Capture the cell that displays the provided text and extract its [X, Y] central coordinate. 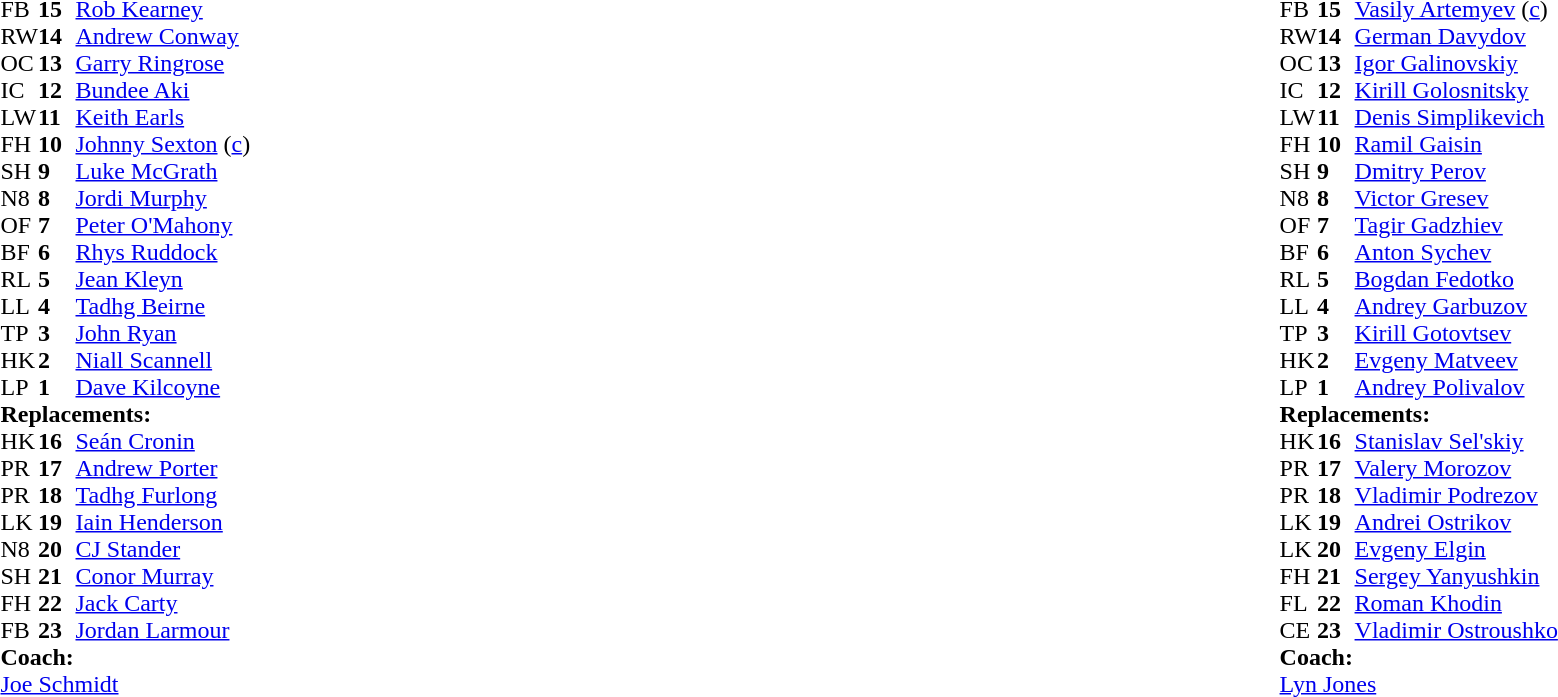
Lyn Jones [1419, 684]
Valery Morozov [1456, 468]
Evgeny Matveev [1456, 360]
Andrew Porter [164, 468]
Andrey Garbuzov [1456, 306]
Rhys Ruddock [164, 252]
FB [19, 630]
Sergey Yanyushkin [1456, 576]
German Davydov [1456, 36]
Bogdan Fedotko [1456, 280]
Tagir Gadzhiev [1456, 226]
Jack Carty [164, 604]
Dave Kilcoyne [164, 388]
FL [1299, 604]
John Ryan [164, 334]
Garry Ringrose [164, 64]
Jordan Larmour [164, 630]
Bundee Aki [164, 90]
Anton Sychev [1456, 252]
Ramil Gaisin [1456, 144]
CE [1299, 630]
Jordi Murphy [164, 198]
Denis Simplikevich [1456, 118]
Tadhg Furlong [164, 496]
Andrey Polivalov [1456, 388]
Iain Henderson [164, 522]
Niall Scannell [164, 360]
Keith Earls [164, 118]
Seán Cronin [164, 442]
Johnny Sexton (c) [164, 144]
Kirill Gotovtsev [1456, 334]
Vladimir Ostroushko [1456, 630]
Vladimir Podrezov [1456, 496]
Kirill Golosnitsky [1456, 90]
Conor Murray [164, 576]
Joe Schmidt [125, 684]
Igor Galinovskiy [1456, 64]
Tadhg Beirne [164, 306]
Roman Khodin [1456, 604]
Peter O'Mahony [164, 226]
Victor Gresev [1456, 198]
Luke McGrath [164, 172]
Evgeny Elgin [1456, 550]
Jean Kleyn [164, 280]
Stanislav Sel'skiy [1456, 442]
Andrew Conway [164, 36]
Andrei Ostrikov [1456, 522]
Dmitry Perov [1456, 172]
CJ Stander [164, 550]
